Scan for the cell matching the given text and deliver its (X, Y) coordinate at center. 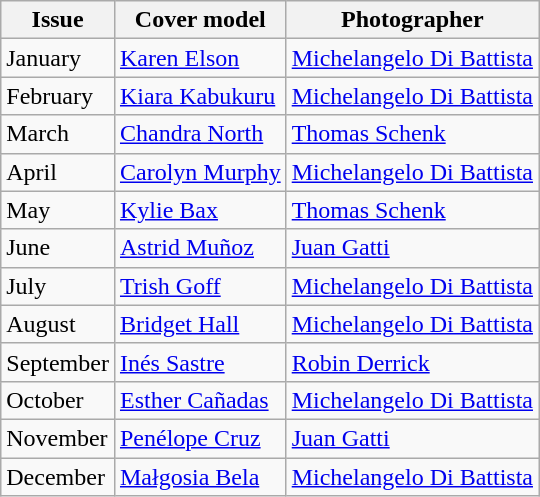
April (58, 172)
Karen Elson (200, 58)
Chandra North (200, 134)
September (58, 362)
Esther Cañadas (200, 400)
August (58, 324)
Trish Goff (200, 286)
Kiara Kabukuru (200, 96)
Issue (58, 20)
Penélope Cruz (200, 438)
June (58, 248)
December (58, 477)
Cover model (200, 20)
Photographer (412, 20)
July (58, 286)
Carolyn Murphy (200, 172)
Bridget Hall (200, 324)
May (58, 210)
January (58, 58)
Kylie Bax (200, 210)
Robin Derrick (412, 362)
Małgosia Bela (200, 477)
October (58, 400)
March (58, 134)
Astrid Muñoz (200, 248)
November (58, 438)
February (58, 96)
Inés Sastre (200, 362)
